For the text-containing cell, return its midpoint in [x, y] coordinate format. 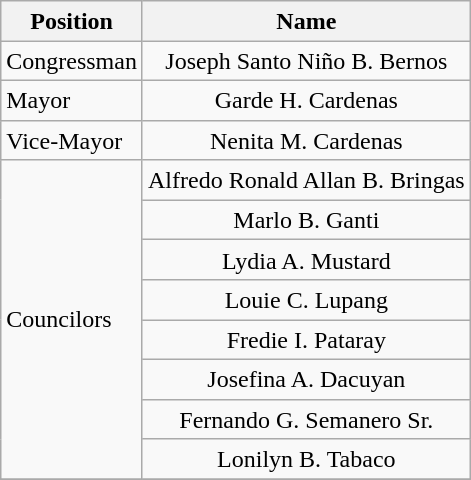
Fredie I. Pataray [306, 340]
Louie C. Lupang [306, 300]
Position [72, 21]
Mayor [72, 100]
Josefina A. Dacuyan [306, 379]
Joseph Santo Niño B. Bernos [306, 61]
Name [306, 21]
Vice-Mayor [72, 140]
Marlo B. Ganti [306, 220]
Fernando G. Semanero Sr. [306, 419]
Nenita M. Cardenas [306, 140]
Congressman [72, 61]
Alfredo Ronald Allan B. Bringas [306, 180]
Councilors [72, 320]
Lonilyn B. Tabaco [306, 459]
Garde H. Cardenas [306, 100]
Lydia A. Mustard [306, 260]
